Find where the given text appears and provide that cell's center as [X, Y] coordinate. 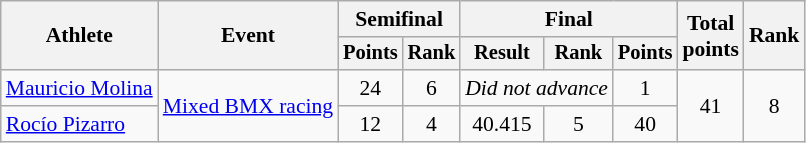
Mixed BMX racing [248, 106]
Rocío Pizarro [80, 124]
41 [710, 106]
40.415 [502, 124]
Mauricio Molina [80, 88]
Result [502, 54]
1 [645, 88]
5 [578, 124]
Final [568, 19]
40 [645, 124]
12 [370, 124]
24 [370, 88]
Event [248, 36]
Semifinal [399, 19]
8 [774, 106]
Did not advance [536, 88]
Totalpoints [710, 36]
4 [432, 124]
6 [432, 88]
Athlete [80, 36]
